Locate the cell with the specified text and output its [x, y] center coordinate. 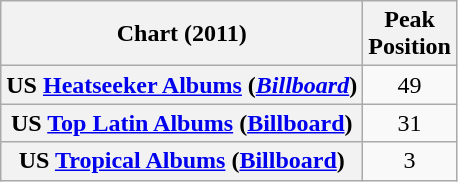
US Heatseeker Albums (Billboard) [182, 85]
Chart (2011) [182, 34]
Peak Position [410, 34]
31 [410, 123]
49 [410, 85]
US Top Latin Albums (Billboard) [182, 123]
3 [410, 161]
US Tropical Albums (Billboard) [182, 161]
